Identify which cell holds the provided text, then report its (X, Y) central coordinate. 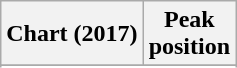
Peak position (189, 34)
Chart (2017) (72, 34)
